Search for the cell housing the specified text and yield its [X, Y] center coordinate. 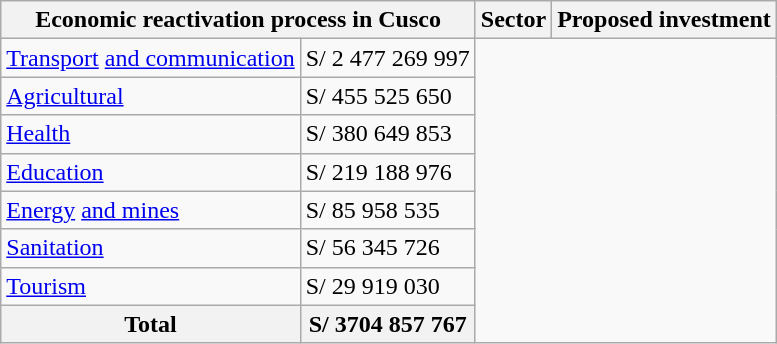
Proposed investment [664, 20]
Education [150, 172]
Energy and mines [150, 210]
Health [150, 134]
S/ 56 345 726 [388, 248]
S/ 85 958 535 [388, 210]
S/ 3704 857 767 [388, 324]
S/ 455 525 650 [388, 96]
S/ 29 919 030 [388, 286]
S/ 219 188 976 [388, 172]
Sector [513, 20]
Total [150, 324]
Transport and communication [150, 58]
Tourism [150, 286]
S/ 380 649 853 [388, 134]
Economic reactivation process in Cusco [238, 20]
Agricultural [150, 96]
S/ 2 477 269 997 [388, 58]
Sanitation [150, 248]
